Find where the given text appears and provide that cell's center as (X, Y) coordinate. 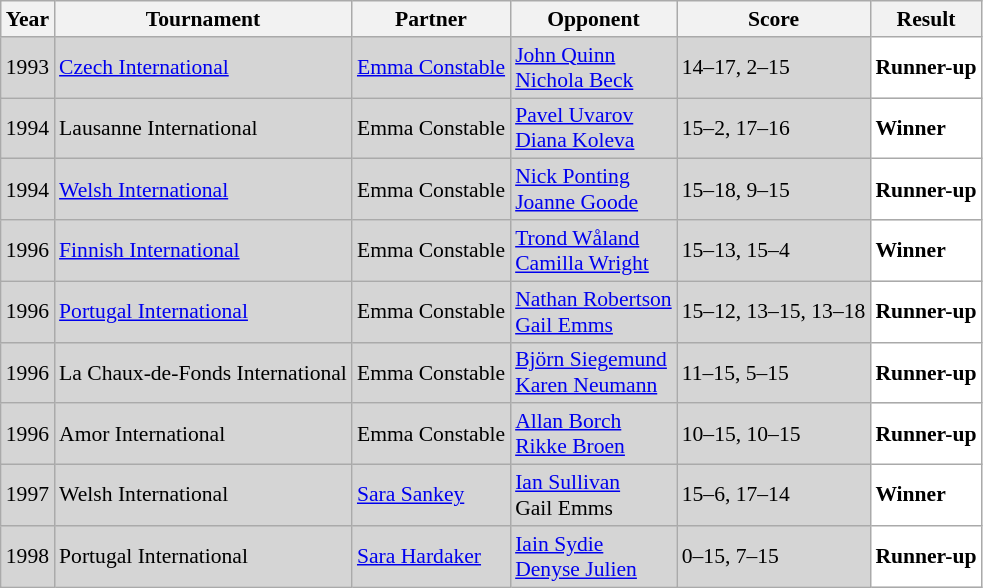
Nathan Robertson Gail Emms (594, 312)
Tournament (203, 19)
Sara Hardaker (431, 556)
Trond Wåland Camilla Wright (594, 250)
1997 (28, 496)
Ian Sullivan Gail Emms (594, 496)
Amor International (203, 434)
1998 (28, 556)
15–6, 17–14 (774, 496)
11–15, 5–15 (774, 372)
Year (28, 19)
Björn Siegemund Karen Neumann (594, 372)
Partner (431, 19)
Result (926, 19)
14–17, 2–15 (774, 68)
Iain Sydie Denyse Julien (594, 556)
Score (774, 19)
Pavel Uvarov Diana Koleva (594, 128)
Czech International (203, 68)
Nick Ponting Joanne Goode (594, 190)
Sara Sankey (431, 496)
1993 (28, 68)
15–13, 15–4 (774, 250)
0–15, 7–15 (774, 556)
15–2, 17–16 (774, 128)
Opponent (594, 19)
Lausanne International (203, 128)
Finnish International (203, 250)
Allan Borch Rikke Broen (594, 434)
John Quinn Nichola Beck (594, 68)
10–15, 10–15 (774, 434)
15–18, 9–15 (774, 190)
La Chaux-de-Fonds International (203, 372)
15–12, 13–15, 13–18 (774, 312)
